Search for the cell housing the specified text and yield its (X, Y) center coordinate. 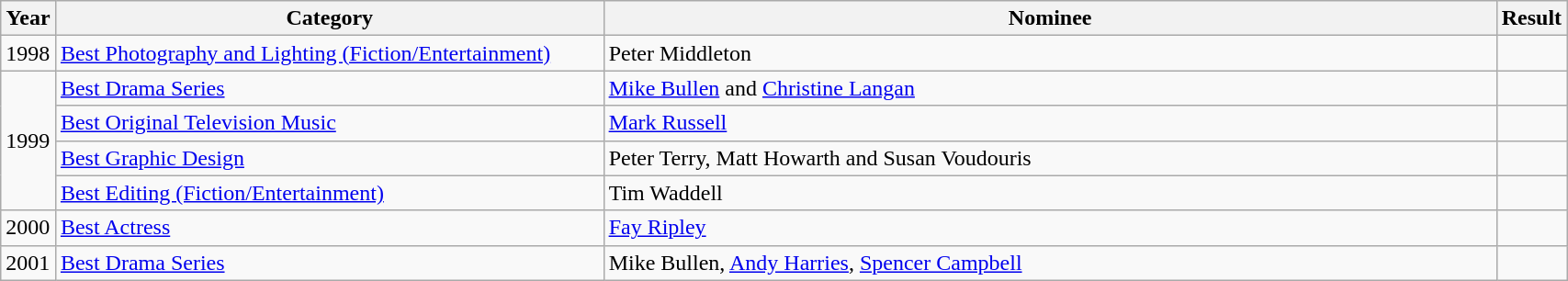
1999 (28, 140)
Best Editing (Fiction/Entertainment) (329, 193)
Best Photography and Lighting (Fiction/Entertainment) (329, 53)
Peter Middleton (1050, 53)
1998 (28, 53)
2001 (28, 263)
2000 (28, 228)
Nominee (1050, 18)
Tim Waddell (1050, 193)
Mark Russell (1050, 123)
Best Actress (329, 228)
Best Graphic Design (329, 158)
Peter Terry, Matt Howarth and Susan Voudouris (1050, 158)
Year (28, 18)
Best Original Television Music (329, 123)
Mike Bullen, Andy Harries, Spencer Campbell (1050, 263)
Mike Bullen and Christine Langan (1050, 88)
Fay Ripley (1050, 228)
Result (1531, 18)
Category (329, 18)
